Output the [X, Y] coordinate of the center of the cell containing the given text.  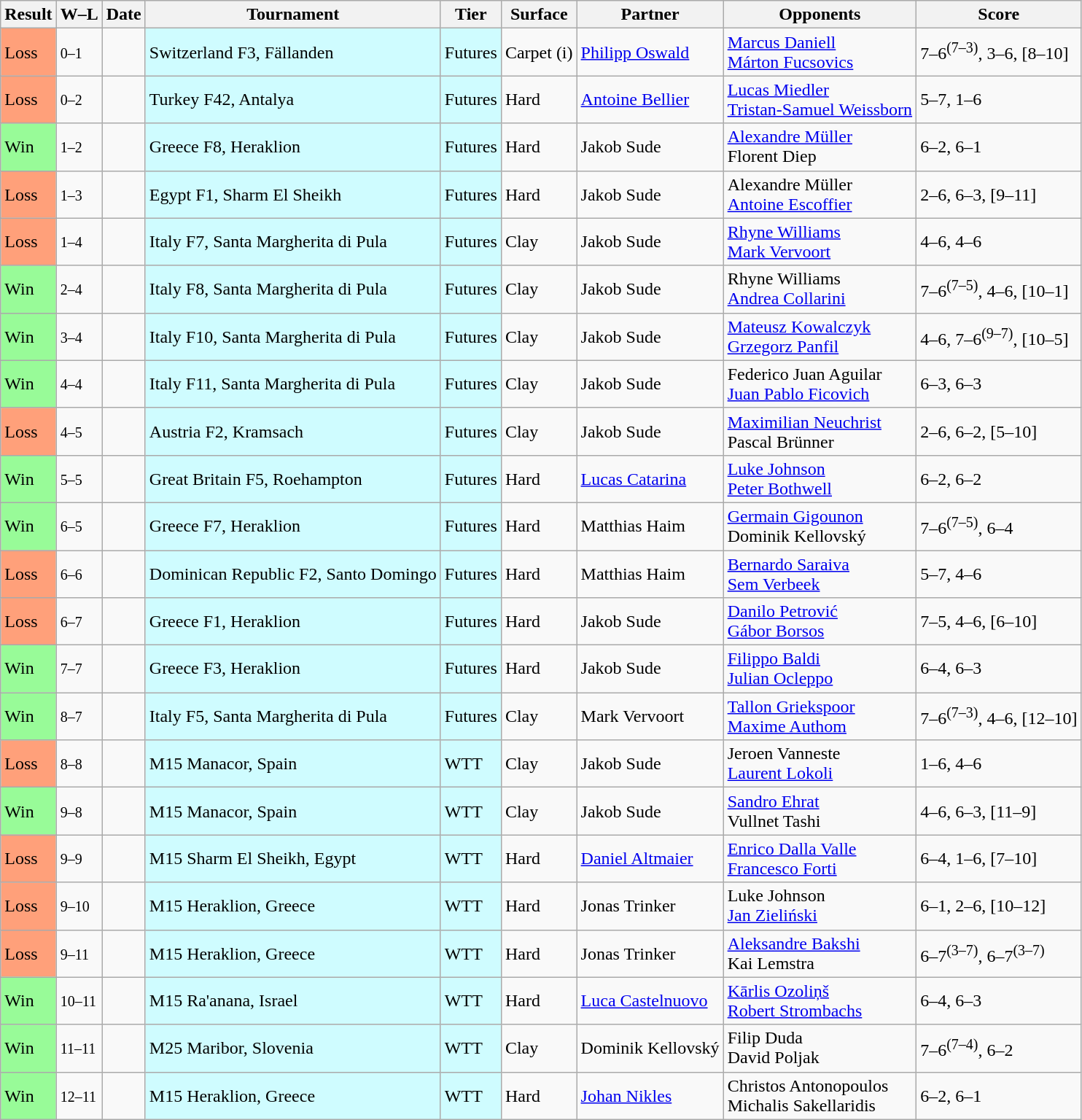
2–6, 6–2, [5–10] [999, 432]
6–7 [79, 621]
Jeroen Vanneste Laurent Lokoli [820, 764]
7–5, 4–6, [6–10] [999, 621]
Johan Nikles [650, 1095]
Alexandre Müller Antoine Escoffier [820, 194]
Mark Vervoort [650, 716]
1–2 [79, 147]
7–6(7–5), 6–4 [999, 526]
Carpet (i) [539, 52]
Score [999, 15]
6–7(3–7), 6–7(3–7) [999, 954]
Result [28, 15]
9–9 [79, 859]
6–4, 1–6, [7–10] [999, 859]
4–6, 7–6(9–7), [10–5] [999, 337]
Switzerland F3, Fällanden [293, 52]
Tallon Griekspoor Maxime Authom [820, 716]
5–7, 4–6 [999, 573]
4–6, 4–6 [999, 242]
8–7 [79, 716]
Lucas Catarina [650, 478]
9–8 [79, 811]
Dominican Republic F2, Santo Domingo [293, 573]
Greece F1, Heraklion [293, 621]
1–3 [79, 194]
Tier [471, 15]
7–6(7–4), 6–2 [999, 1049]
12–11 [79, 1095]
Egypt F1, Sharm El Sheikh [293, 194]
Aleksandre Bakshi Kai Lemstra [820, 954]
Kārlis Ozoliņš Robert Strombachs [820, 1000]
M25 Maribor, Slovenia [293, 1049]
Maximilian Neuchrist Pascal Brünner [820, 432]
Austria F2, Kramsach [293, 432]
Italy F10, Santa Margherita di Pula [293, 337]
0–2 [79, 99]
5–7, 1–6 [999, 99]
Marcus Daniell Márton Fucsovics [820, 52]
11–11 [79, 1049]
Partner [650, 15]
Italy F11, Santa Margherita di Pula [293, 384]
M15 Sharm El Sheikh, Egypt [293, 859]
Philipp Oswald [650, 52]
6–3, 6–3 [999, 384]
Mateusz Kowalczyk Grzegorz Panfil [820, 337]
Rhyne Williams Andrea Collarini [820, 289]
7–6(7–5), 4–6, [10–1] [999, 289]
Alexandre Müller Florent Diep [820, 147]
6–1, 2–6, [10–12] [999, 906]
8–8 [79, 764]
2–6, 6–3, [9–11] [999, 194]
Italy F8, Santa Margherita di Pula [293, 289]
Federico Juan Aguilar Juan Pablo Ficovich [820, 384]
Opponents [820, 15]
5–5 [79, 478]
Greece F3, Heraklion [293, 669]
Daniel Altmaier [650, 859]
Greece F7, Heraklion [293, 526]
7–6(7–3), 4–6, [12–10] [999, 716]
Antoine Bellier [650, 99]
Dominik Kellovský [650, 1049]
Rhyne Williams Mark Vervoort [820, 242]
Italy F5, Santa Margherita di Pula [293, 716]
Filippo Baldi Julian Ocleppo [820, 669]
4–4 [79, 384]
Enrico Dalla Valle Francesco Forti [820, 859]
Luca Castelnuovo [650, 1000]
Lucas Miedler Tristan-Samuel Weissborn [820, 99]
Tournament [293, 15]
7–6(7–3), 3–6, [8–10] [999, 52]
4–6, 6–3, [11–9] [999, 811]
Greece F8, Heraklion [293, 147]
7–7 [79, 669]
Great Britain F5, Roehampton [293, 478]
Date [124, 15]
6–2, 6–2 [999, 478]
10–11 [79, 1000]
2–4 [79, 289]
Bernardo Saraiva Sem Verbeek [820, 573]
M15 Ra'anana, Israel [293, 1000]
Sandro Ehrat Vullnet Tashi [820, 811]
3–4 [79, 337]
1–4 [79, 242]
Filip Duda David Poljak [820, 1049]
Christos Antonopoulos Michalis Sakellaridis [820, 1095]
9–11 [79, 954]
0–1 [79, 52]
Luke Johnson Jan Zieliński [820, 906]
Turkey F42, Antalya [293, 99]
6–5 [79, 526]
1–6, 4–6 [999, 764]
Danilo Petrović Gábor Borsos [820, 621]
Italy F7, Santa Margherita di Pula [293, 242]
Surface [539, 15]
6–6 [79, 573]
9–10 [79, 906]
Luke Johnson Peter Bothwell [820, 478]
4–5 [79, 432]
W–L [79, 15]
Germain Gigounon Dominik Kellovský [820, 526]
